Detect which cell encompasses the target text, then output its (X, Y) center coordinate. 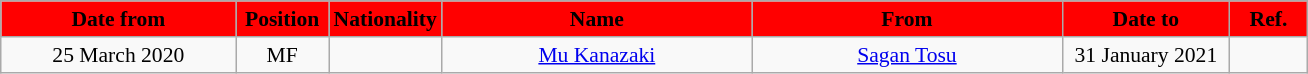
Ref. (1269, 19)
Name (597, 19)
Date from (118, 19)
MF (282, 55)
31 January 2021 (1146, 55)
From (907, 19)
Sagan Tosu (907, 55)
25 March 2020 (118, 55)
Mu Kanazaki (597, 55)
Position (282, 19)
Nationality (384, 19)
Date to (1146, 19)
